For the text-containing cell, return its midpoint in (X, Y) coordinate format. 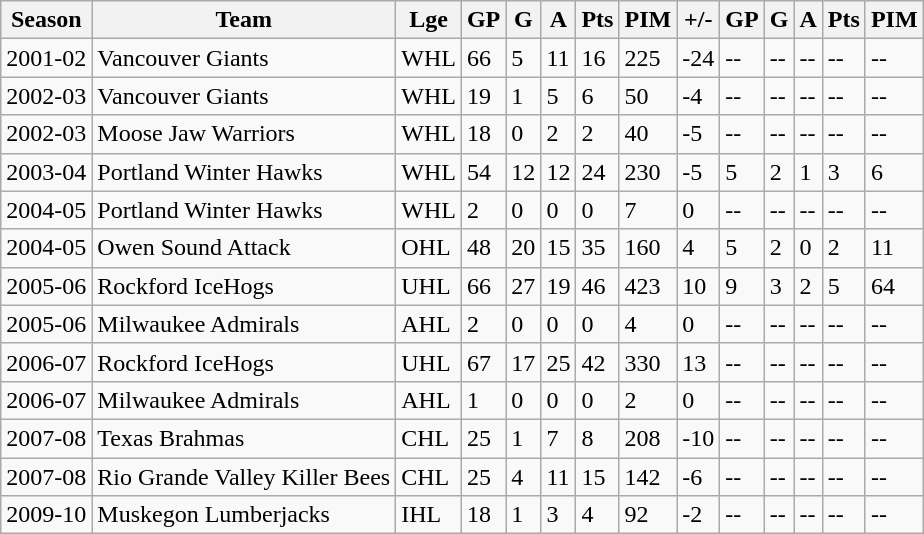
OHL (429, 248)
208 (648, 438)
8 (598, 438)
Texas Brahmas (244, 438)
64 (894, 286)
Rio Grande Valley Killer Bees (244, 477)
16 (598, 58)
20 (524, 248)
160 (648, 248)
230 (648, 172)
Muskegon Lumberjacks (244, 515)
-6 (698, 477)
2003-04 (46, 172)
Lge (429, 20)
-4 (698, 96)
-24 (698, 58)
330 (648, 362)
40 (648, 134)
67 (483, 362)
-2 (698, 515)
Season (46, 20)
17 (524, 362)
50 (648, 96)
225 (648, 58)
24 (598, 172)
46 (598, 286)
Owen Sound Attack (244, 248)
423 (648, 286)
-10 (698, 438)
2009-10 (46, 515)
Moose Jaw Warriors (244, 134)
Team (244, 20)
+/- (698, 20)
48 (483, 248)
13 (698, 362)
35 (598, 248)
54 (483, 172)
IHL (429, 515)
9 (742, 286)
42 (598, 362)
27 (524, 286)
142 (648, 477)
2001-02 (46, 58)
10 (698, 286)
92 (648, 515)
